Search for the cell housing the specified text and yield its [X, Y] center coordinate. 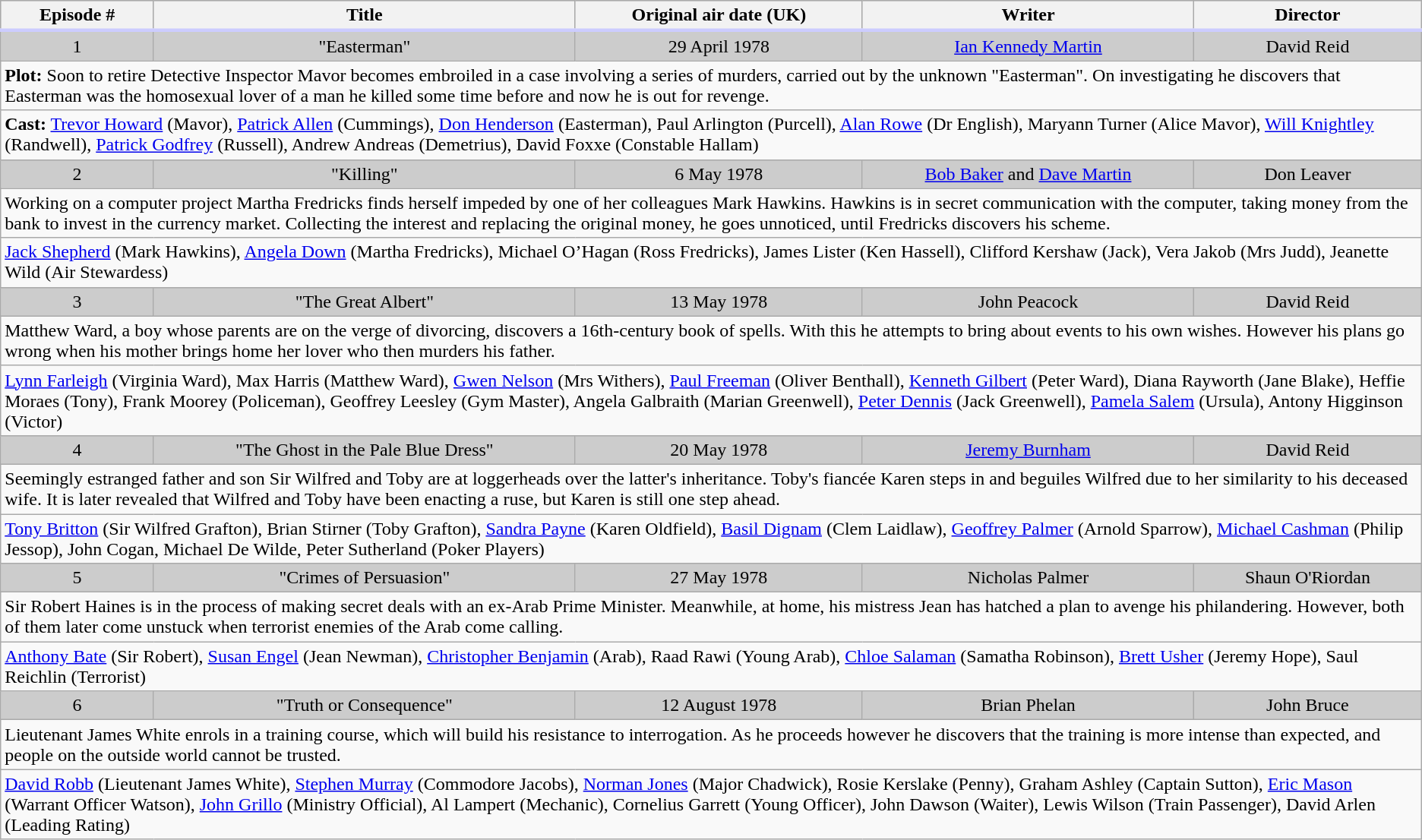
Brian Phelan [1028, 706]
"Easterman" [365, 46]
Episode # [77, 16]
13 May 1978 [719, 302]
1 [77, 46]
"Truth or Consequence" [365, 706]
4 [77, 450]
Don Leaver [1308, 174]
Original air date (UK) [719, 16]
"Killing" [365, 174]
Shaun O'Riordan [1308, 578]
5 [77, 578]
"The Great Albert" [365, 302]
6 May 1978 [719, 174]
John Peacock [1028, 302]
Nicholas Palmer [1028, 578]
20 May 1978 [719, 450]
12 August 1978 [719, 706]
29 April 1978 [719, 46]
Director [1308, 16]
Bob Baker and Dave Martin [1028, 174]
"Crimes of Persuasion" [365, 578]
3 [77, 302]
Writer [1028, 16]
Jeremy Burnham [1028, 450]
27 May 1978 [719, 578]
John Bruce [1308, 706]
"The Ghost in the Pale Blue Dress" [365, 450]
6 [77, 706]
2 [77, 174]
Ian Kennedy Martin [1028, 46]
Title [365, 16]
